Search for the cell housing the specified text and yield its (x, y) center coordinate. 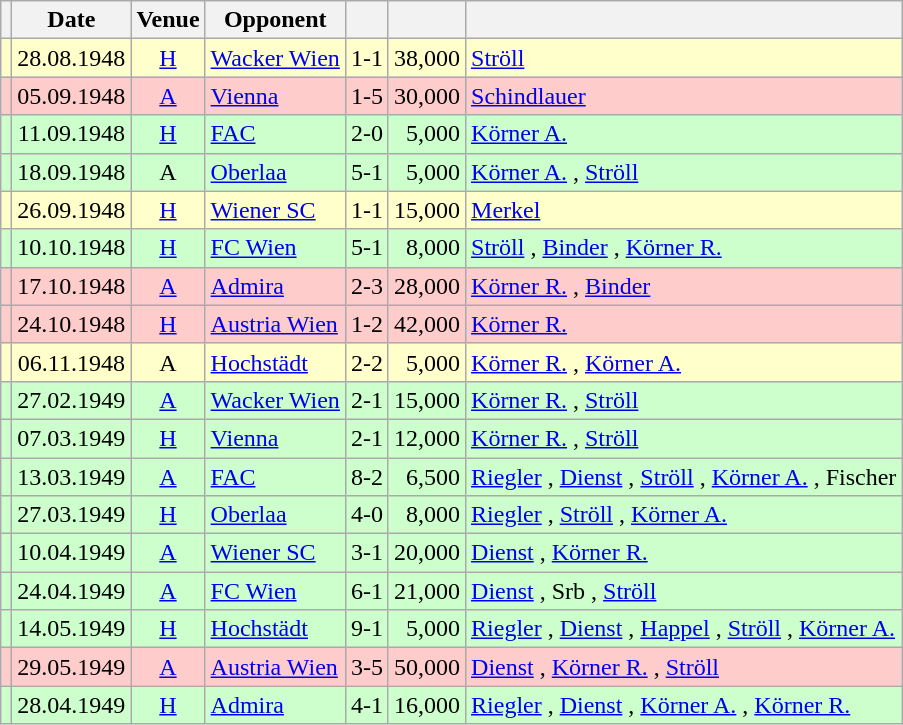
Ströll , Binder , Körner R. (684, 248)
9-1 (366, 629)
28.08.1948 (72, 58)
2-2 (366, 362)
6-1 (366, 591)
11.09.1948 (72, 134)
Venue (168, 20)
18.09.1948 (72, 172)
30,000 (426, 96)
Schindlauer (684, 96)
07.03.1949 (72, 438)
14.05.1949 (72, 629)
10.10.1948 (72, 248)
4-0 (366, 515)
Dienst , Srb , Ströll (684, 591)
2-0 (366, 134)
Dienst , Körner R. , Ströll (684, 667)
50,000 (426, 667)
Date (72, 20)
6,500 (426, 477)
27.03.1949 (72, 515)
Riegler , Dienst , Ströll , Körner A. , Fischer (684, 477)
Ströll (684, 58)
Körner R. , Körner A. (684, 362)
4-1 (366, 705)
28,000 (426, 286)
29.05.1949 (72, 667)
Riegler , Dienst , Körner A. , Körner R. (684, 705)
05.09.1948 (72, 96)
38,000 (426, 58)
42,000 (426, 324)
12,000 (426, 438)
17.10.1948 (72, 286)
1-2 (366, 324)
3-1 (366, 553)
Opponent (275, 20)
24.04.1949 (72, 591)
Körner R. , Binder (684, 286)
3-5 (366, 667)
27.02.1949 (72, 400)
10.04.1949 (72, 553)
13.03.1949 (72, 477)
Körner A. , Ströll (684, 172)
24.10.1948 (72, 324)
26.09.1948 (72, 210)
Riegler , Ströll , Körner A. (684, 515)
Körner A. (684, 134)
Riegler , Dienst , Happel , Ströll , Körner A. (684, 629)
21,000 (426, 591)
Merkel (684, 210)
06.11.1948 (72, 362)
Körner R. (684, 324)
16,000 (426, 705)
2-3 (366, 286)
1-5 (366, 96)
Dienst , Körner R. (684, 553)
28.04.1949 (72, 705)
20,000 (426, 553)
8-2 (366, 477)
